Determine the [x, y] coordinate at the center of the cell enclosing the given text.  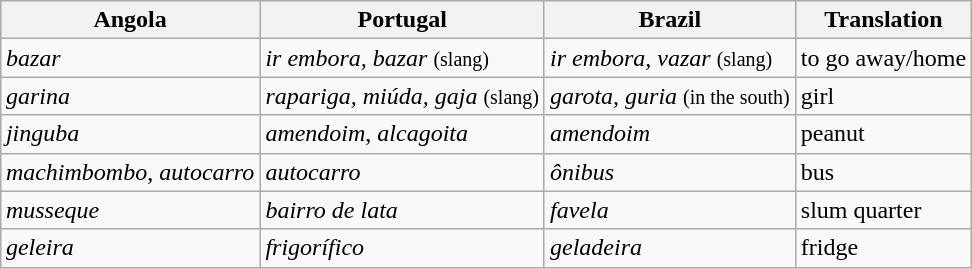
musseque [130, 210]
ir embora, vazar (slang) [670, 58]
to go away/home [883, 58]
Angola [130, 20]
bazar [130, 58]
jinguba [130, 134]
ir embora, bazar (slang) [402, 58]
ônibus [670, 172]
bus [883, 172]
machimbombo, autocarro [130, 172]
fridge [883, 248]
favela [670, 210]
autocarro [402, 172]
Portugal [402, 20]
garina [130, 96]
frigorífico [402, 248]
slum quarter [883, 210]
geleira [130, 248]
garota, guria (in the south) [670, 96]
rapariga, miúda, gaja (slang) [402, 96]
girl [883, 96]
amendoim [670, 134]
peanut [883, 134]
bairro de lata [402, 210]
amendoim, alcagoita [402, 134]
geladeira [670, 248]
Translation [883, 20]
Brazil [670, 20]
